Find where the given text appears and provide that cell's center as [x, y] coordinate. 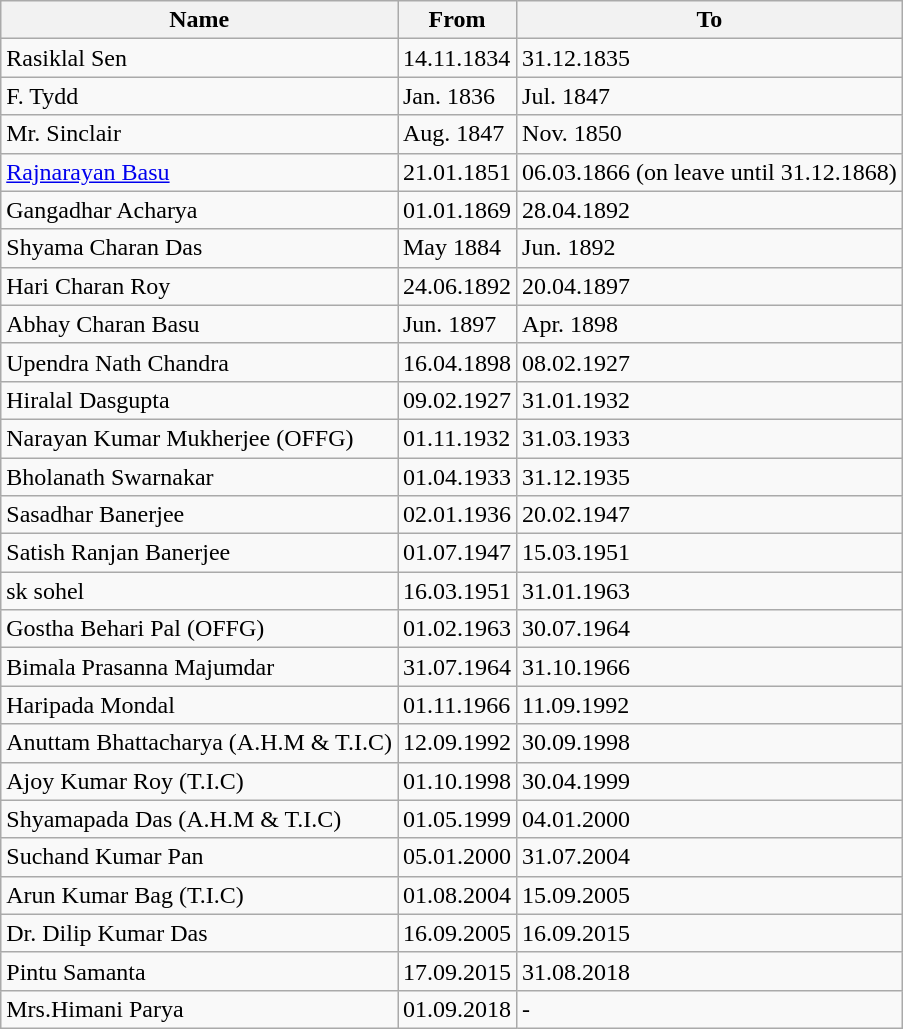
01.07.1947 [458, 553]
16.03.1951 [458, 591]
From [458, 20]
May 1884 [458, 248]
Gangadhar Acharya [200, 210]
21.01.1851 [458, 172]
09.02.1927 [458, 400]
01.10.1998 [458, 781]
To [710, 20]
Shyamapada Das (A.H.M & T.I.C) [200, 819]
01.02.1963 [458, 629]
31.07.1964 [458, 667]
16.04.1898 [458, 362]
Narayan Kumar Mukherjee (OFFG) [200, 438]
Hiralal Dasgupta [200, 400]
31.01.1963 [710, 591]
15.09.2005 [710, 895]
01.09.2018 [458, 1009]
Arun Kumar Bag (T.I.C) [200, 895]
sk sohel [200, 591]
30.04.1999 [710, 781]
Satish Ranjan Banerjee [200, 553]
Rasiklal Sen [200, 58]
17.09.2015 [458, 971]
02.01.1936 [458, 515]
Rajnarayan Basu [200, 172]
12.09.1992 [458, 743]
Gostha Behari Pal (OFFG) [200, 629]
05.01.2000 [458, 857]
Suchand Kumar Pan [200, 857]
Aug. 1847 [458, 134]
24.06.1892 [458, 286]
Anuttam Bhattacharya (A.H.M & T.I.C) [200, 743]
Hari Charan Roy [200, 286]
Bimala Prasanna Majumdar [200, 667]
Abhay Charan Basu [200, 324]
31.08.2018 [710, 971]
31.12.1935 [710, 477]
Jan. 1836 [458, 96]
20.02.1947 [710, 515]
31.01.1932 [710, 400]
Jul. 1847 [710, 96]
06.03.1866 (on leave until 31.12.1868) [710, 172]
Mrs.Himani Parya [200, 1009]
30.09.1998 [710, 743]
01.11.1966 [458, 705]
- [710, 1009]
Pintu Samanta [200, 971]
Bholanath Swarnakar [200, 477]
28.04.1892 [710, 210]
Upendra Nath Chandra [200, 362]
16.09.2005 [458, 933]
F. Tydd [200, 96]
14.11.1834 [458, 58]
16.09.2015 [710, 933]
Nov. 1850 [710, 134]
31.03.1933 [710, 438]
31.12.1835 [710, 58]
Sasadhar Banerjee [200, 515]
30.07.1964 [710, 629]
11.09.1992 [710, 705]
01.08.2004 [458, 895]
Name [200, 20]
15.03.1951 [710, 553]
08.02.1927 [710, 362]
Dr. Dilip Kumar Das [200, 933]
20.04.1897 [710, 286]
31.10.1966 [710, 667]
01.11.1932 [458, 438]
31.07.2004 [710, 857]
Ajoy Kumar Roy (T.I.C) [200, 781]
Jun. 1892 [710, 248]
Apr. 1898 [710, 324]
01.01.1869 [458, 210]
01.05.1999 [458, 819]
Haripada Mondal [200, 705]
Shyama Charan Das [200, 248]
Jun. 1897 [458, 324]
Mr. Sinclair [200, 134]
01.04.1933 [458, 477]
04.01.2000 [710, 819]
